Pinpoint the cell where the given text exists, returning its (X, Y) midpoint coordinate. 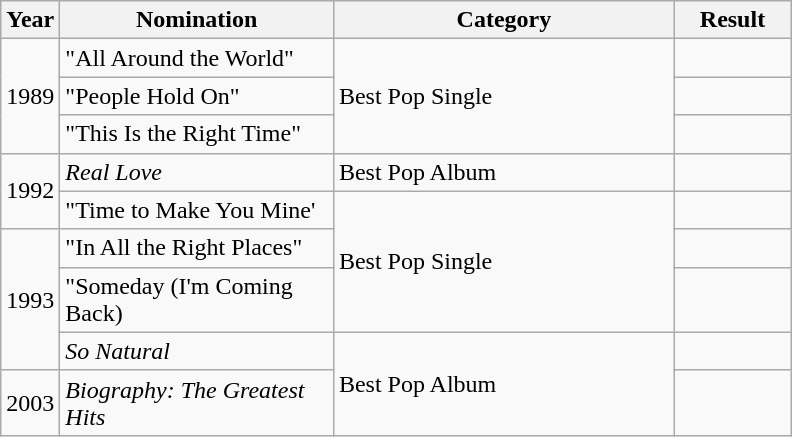
Year (30, 20)
1989 (30, 96)
"Someday (I'm Coming Back) (197, 300)
Nomination (197, 20)
"All Around the World" (197, 58)
"Time to Make You Mine' (197, 210)
1993 (30, 300)
"In All the Right Places" (197, 248)
"This Is the Right Time" (197, 134)
2003 (30, 402)
Category (504, 20)
So Natural (197, 351)
Real Love (197, 172)
Result (732, 20)
1992 (30, 191)
"People Hold On" (197, 96)
Biography: The Greatest Hits (197, 402)
